Pinpoint the cell where the given text exists, returning its (X, Y) midpoint coordinate. 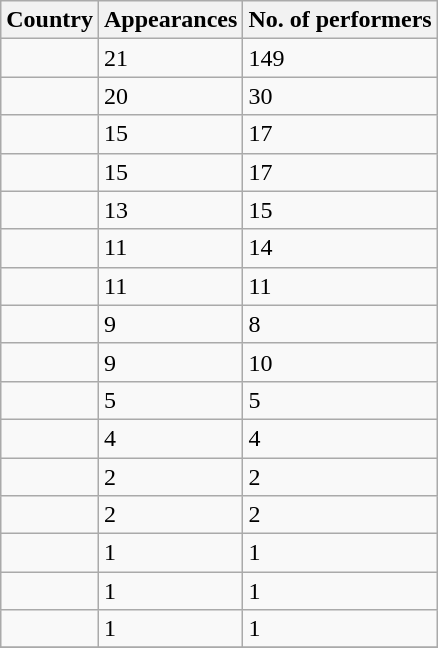
10 (340, 362)
14 (340, 248)
Appearances (170, 20)
21 (170, 58)
149 (340, 58)
30 (340, 96)
8 (340, 324)
20 (170, 96)
No. of performers (340, 20)
Country (50, 20)
13 (170, 210)
